Return [X, Y] of the center of cell containing provided text 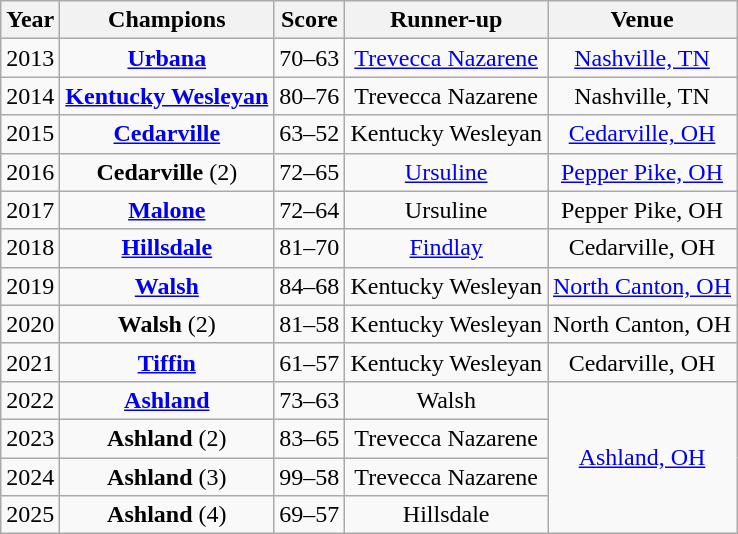
72–65 [310, 172]
Ashland (4) [167, 515]
2013 [30, 58]
Ashland (3) [167, 477]
63–52 [310, 134]
Ashland, OH [642, 457]
84–68 [310, 286]
2022 [30, 400]
2019 [30, 286]
Year [30, 20]
Ashland [167, 400]
Tiffin [167, 362]
2020 [30, 324]
Urbana [167, 58]
2018 [30, 248]
80–76 [310, 96]
72–64 [310, 210]
81–58 [310, 324]
Findlay [446, 248]
2015 [30, 134]
2021 [30, 362]
2017 [30, 210]
73–63 [310, 400]
2014 [30, 96]
69–57 [310, 515]
61–57 [310, 362]
Venue [642, 20]
Champions [167, 20]
83–65 [310, 438]
Score [310, 20]
81–70 [310, 248]
Runner-up [446, 20]
2024 [30, 477]
70–63 [310, 58]
99–58 [310, 477]
2016 [30, 172]
Ashland (2) [167, 438]
2025 [30, 515]
Malone [167, 210]
Walsh (2) [167, 324]
2023 [30, 438]
Cedarville [167, 134]
Cedarville (2) [167, 172]
